For the text-containing cell, return its midpoint in [X, Y] coordinate format. 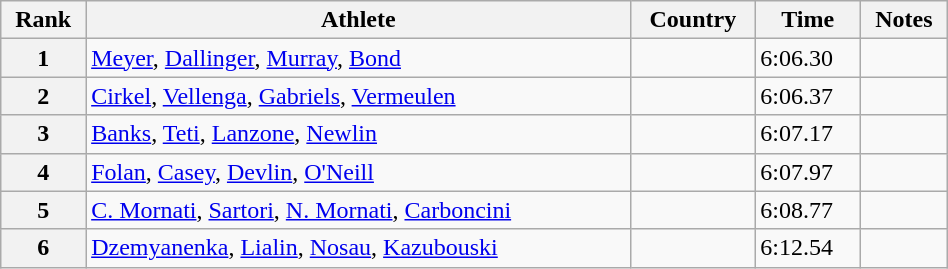
6:06.37 [808, 96]
1 [44, 58]
Rank [44, 20]
Folan, Casey, Devlin, O'Neill [358, 172]
C. Mornati, Sartori, N. Mornati, Carboncini [358, 210]
6:08.77 [808, 210]
6:07.17 [808, 134]
4 [44, 172]
Time [808, 20]
5 [44, 210]
2 [44, 96]
Athlete [358, 20]
6:06.30 [808, 58]
Notes [904, 20]
Meyer, Dallinger, Murray, Bond [358, 58]
Banks, Teti, Lanzone, Newlin [358, 134]
6 [44, 248]
6:07.97 [808, 172]
3 [44, 134]
6:12.54 [808, 248]
Dzemyanenka, Lialin, Nosau, Kazubouski [358, 248]
Country [693, 20]
Cirkel, Vellenga, Gabriels, Vermeulen [358, 96]
